Pinpoint the cell where the given text exists, returning its (x, y) midpoint coordinate. 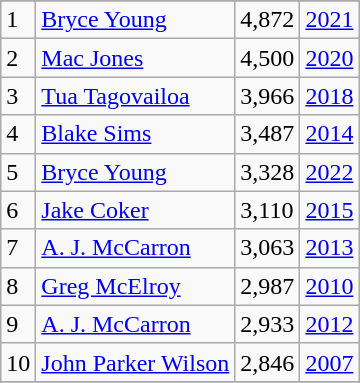
2,846 (268, 362)
2012 (330, 324)
1 (18, 20)
3,328 (268, 172)
2021 (330, 20)
2014 (330, 134)
3 (18, 96)
4 (18, 134)
2 (18, 58)
7 (18, 248)
3,063 (268, 248)
2,987 (268, 286)
Jake Coker (136, 210)
2022 (330, 172)
2013 (330, 248)
5 (18, 172)
3,110 (268, 210)
2018 (330, 96)
6 (18, 210)
3,487 (268, 134)
John Parker Wilson (136, 362)
8 (18, 286)
Greg McElroy (136, 286)
2015 (330, 210)
2010 (330, 286)
4,872 (268, 20)
2,933 (268, 324)
4,500 (268, 58)
Tua Tagovailoa (136, 96)
2020 (330, 58)
3,966 (268, 96)
9 (18, 324)
2007 (330, 362)
Blake Sims (136, 134)
Mac Jones (136, 58)
10 (18, 362)
